Identify which cell holds the provided text, then report its (x, y) central coordinate. 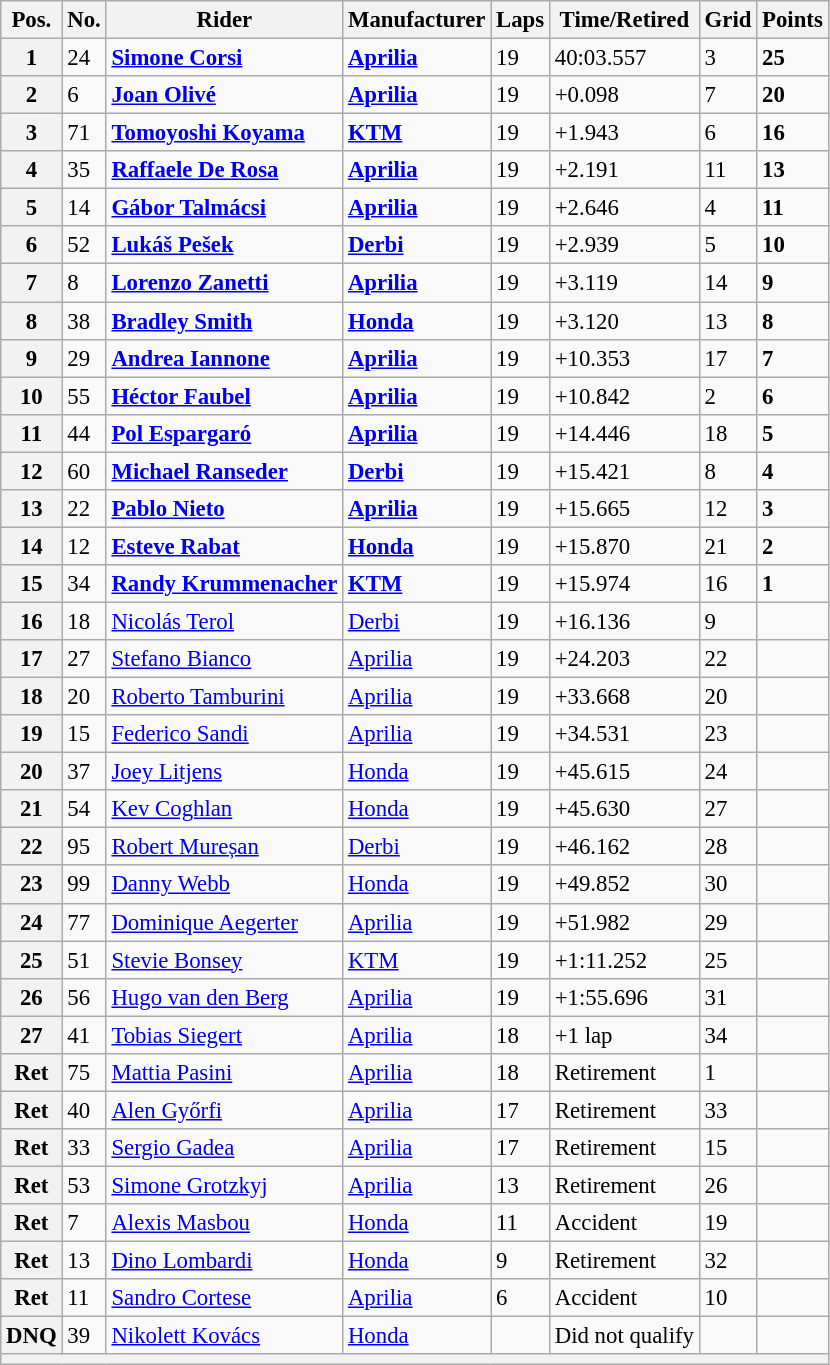
51 (84, 960)
No. (84, 20)
41 (84, 1035)
75 (84, 1073)
+10.353 (624, 358)
Points (792, 20)
Danny Webb (224, 885)
+3.120 (624, 321)
+3.119 (624, 283)
99 (84, 885)
Simone Corsi (224, 58)
+33.668 (624, 697)
+24.203 (624, 659)
37 (84, 772)
Grid (728, 20)
28 (728, 847)
Joan Olivé (224, 95)
DNQ (32, 1336)
Did not qualify (624, 1336)
Pablo Nieto (224, 509)
Sergio Gadea (224, 1148)
Lorenzo Zanetti (224, 283)
Gábor Talmácsi (224, 208)
Lukáš Pešek (224, 245)
+16.136 (624, 621)
+2.191 (624, 170)
+1 lap (624, 1035)
Simone Grotzkyj (224, 1185)
Roberto Tamburini (224, 697)
Stefano Bianco (224, 659)
Alen Győrfi (224, 1110)
35 (84, 170)
Laps (520, 20)
Stevie Bonsey (224, 960)
54 (84, 809)
Andrea Iannone (224, 358)
+34.531 (624, 734)
Tomoyoshi Koyama (224, 133)
+1:55.696 (624, 997)
Esteve Rabat (224, 546)
Joey Litjens (224, 772)
Pol Espargaró (224, 433)
95 (84, 847)
Nicolás Terol (224, 621)
32 (728, 1261)
+51.982 (624, 922)
Nikolett Kovács (224, 1336)
30 (728, 885)
Héctor Faubel (224, 396)
44 (84, 433)
Sandro Cortese (224, 1298)
Hugo van den Berg (224, 997)
+15.421 (624, 471)
+2.646 (624, 208)
Randy Krummenacher (224, 584)
+15.665 (624, 509)
60 (84, 471)
Time/Retired (624, 20)
52 (84, 245)
+10.842 (624, 396)
Federico Sandi (224, 734)
Alexis Masbou (224, 1223)
+49.852 (624, 885)
+1.943 (624, 133)
+2.939 (624, 245)
+45.615 (624, 772)
+15.870 (624, 546)
40:03.557 (624, 58)
+14.446 (624, 433)
Kev Coghlan (224, 809)
77 (84, 922)
+15.974 (624, 584)
39 (84, 1336)
Mattia Pasini (224, 1073)
Raffaele De Rosa (224, 170)
Tobias Siegert (224, 1035)
+0.098 (624, 95)
Manufacturer (417, 20)
Bradley Smith (224, 321)
+46.162 (624, 847)
Dominique Aegerter (224, 922)
71 (84, 133)
38 (84, 321)
+1:11.252 (624, 960)
56 (84, 997)
Dino Lombardi (224, 1261)
Michael Ranseder (224, 471)
53 (84, 1185)
Pos. (32, 20)
55 (84, 396)
31 (728, 997)
+45.630 (624, 809)
Rider (224, 20)
40 (84, 1110)
Robert Mureșan (224, 847)
